Detect which cell encompasses the target text, then output its [x, y] center coordinate. 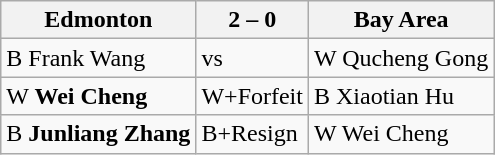
vs [252, 58]
B Junliang Zhang [98, 134]
Edmonton [98, 20]
W Qucheng Gong [400, 58]
B Frank Wang [98, 58]
2 – 0 [252, 20]
B Xiaotian Hu [400, 96]
B+Resign [252, 134]
Bay Area [400, 20]
W+Forfeit [252, 96]
